Identify which cell holds the provided text, then report its [x, y] central coordinate. 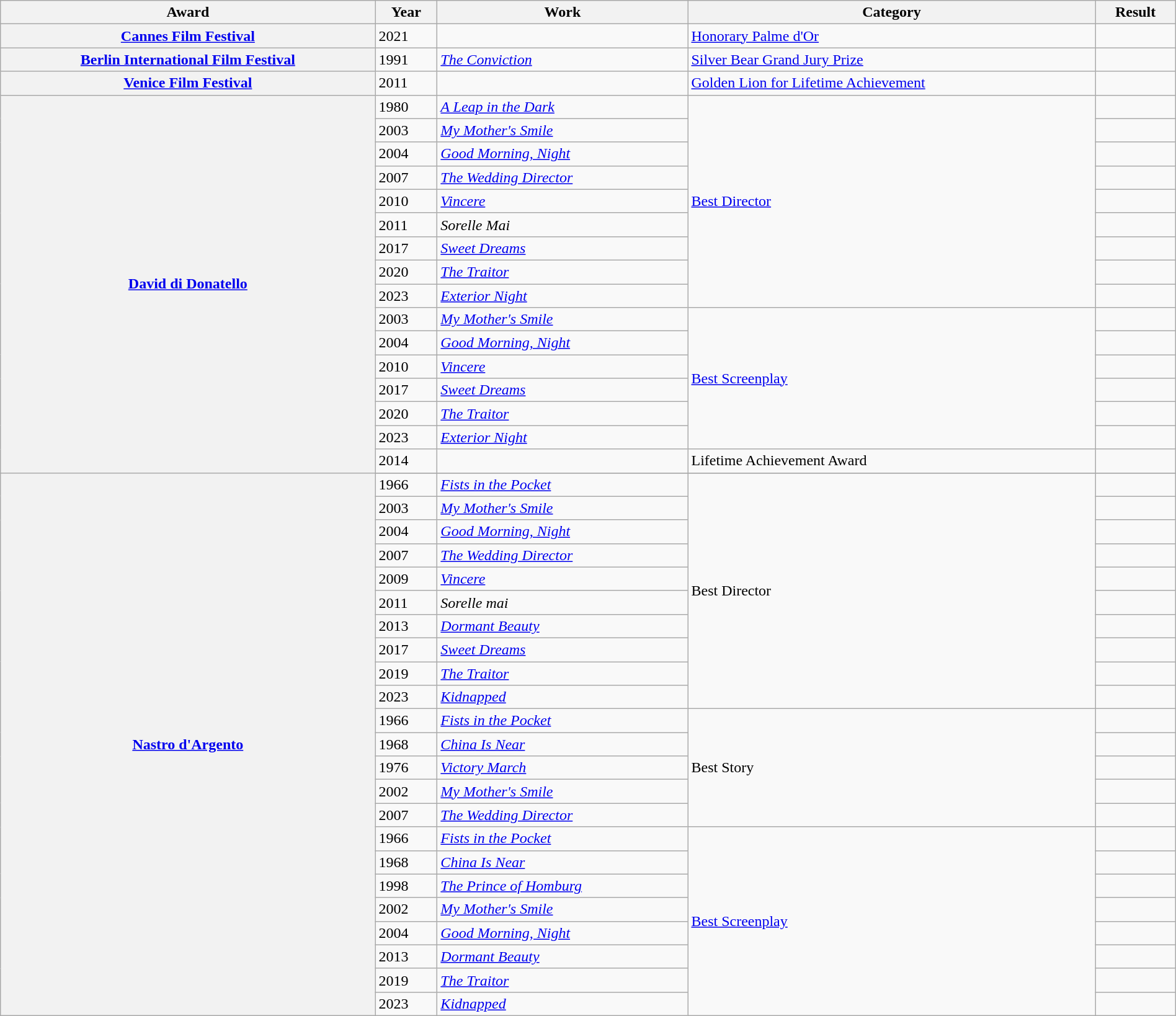
Nastro d'Argento [188, 744]
Work [563, 12]
Honorary Palme d'Or [892, 36]
Result [1135, 12]
Cannes Film Festival [188, 36]
A Leap in the Dark [563, 107]
Venice Film Festival [188, 83]
Best Story [892, 768]
David di Donatello [188, 284]
1991 [406, 60]
Sorelle Mai [563, 225]
2014 [406, 461]
Year [406, 12]
1980 [406, 107]
2021 [406, 36]
1998 [406, 886]
Lifetime Achievement Award [892, 461]
Berlin International Film Festival [188, 60]
Victory March [563, 768]
1976 [406, 768]
Golden Lion for Lifetime Achievement [892, 83]
The Conviction [563, 60]
Award [188, 12]
Sorelle mai [563, 602]
2009 [406, 579]
Category [892, 12]
The Prince of Homburg [563, 886]
Silver Bear Grand Jury Prize [892, 60]
